Search for the cell housing the specified text and yield its (X, Y) center coordinate. 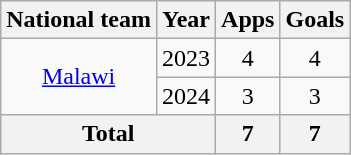
2023 (186, 58)
Goals (315, 20)
Malawi (79, 77)
Apps (248, 20)
National team (79, 20)
Year (186, 20)
Total (108, 134)
2024 (186, 96)
